Provide the (x, y) coordinate of the cell's center where the given text is located.  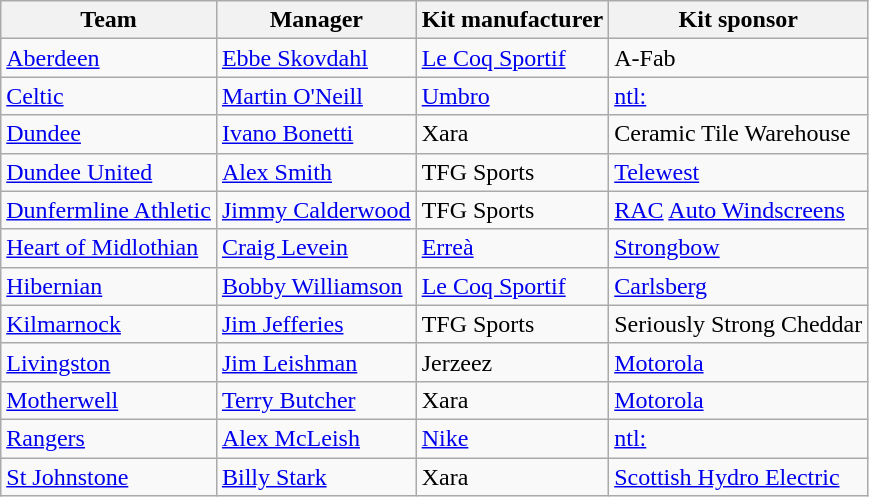
Team (109, 20)
Alex McLeish (316, 438)
Aberdeen (109, 58)
Ebbe Skovdahl (316, 58)
Jim Jefferies (316, 324)
Telewest (738, 172)
Terry Butcher (316, 400)
RAC Auto Windscreens (738, 210)
A-Fab (738, 58)
Kit sponsor (738, 20)
Seriously Strong Cheddar (738, 324)
Kit manufacturer (512, 20)
Martin O'Neill (316, 96)
Livingston (109, 362)
Billy Stark (316, 477)
Kilmarnock (109, 324)
Hibernian (109, 286)
Umbro (512, 96)
Scottish Hydro Electric (738, 477)
Ivano Bonetti (316, 134)
Carlsberg (738, 286)
Heart of Midlothian (109, 248)
Craig Levein (316, 248)
St Johnstone (109, 477)
Dundee (109, 134)
Celtic (109, 96)
Dundee United (109, 172)
Jerzeez (512, 362)
Dunfermline Athletic (109, 210)
Motherwell (109, 400)
Manager (316, 20)
Bobby Williamson (316, 286)
Strongbow (738, 248)
Alex Smith (316, 172)
Erreà (512, 248)
Ceramic Tile Warehouse (738, 134)
Rangers (109, 438)
Nike (512, 438)
Jimmy Calderwood (316, 210)
Jim Leishman (316, 362)
